Capture the cell that displays the provided text and extract its [X, Y] central coordinate. 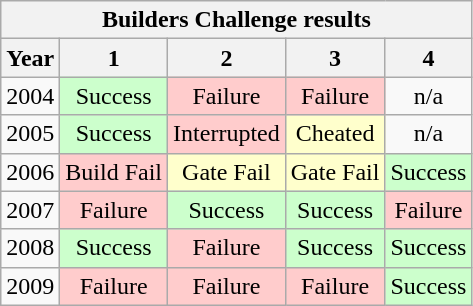
Build Fail [114, 172]
2004 [30, 96]
Year [30, 58]
2009 [30, 286]
4 [428, 58]
3 [335, 58]
Builders Challenge results [236, 20]
2007 [30, 210]
2006 [30, 172]
2008 [30, 248]
2005 [30, 134]
2 [227, 58]
1 [114, 58]
Cheated [335, 134]
Interrupted [227, 134]
